Pinpoint the cell where the given text exists, returning its (x, y) midpoint coordinate. 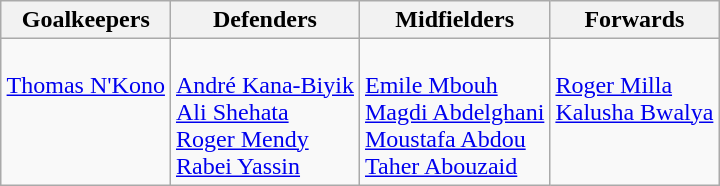
Thomas N'Kono (86, 112)
Emile Mbouh Magdi Abdelghani Moustafa Abdou Taher Abouzaid (454, 112)
Midfielders (454, 20)
Defenders (264, 20)
Roger Milla Kalusha Bwalya (634, 112)
Goalkeepers (86, 20)
André Kana-Biyik Ali Shehata Roger Mendy Rabei Yassin (264, 112)
Forwards (634, 20)
